Detect which cell encompasses the target text, then output its (x, y) center coordinate. 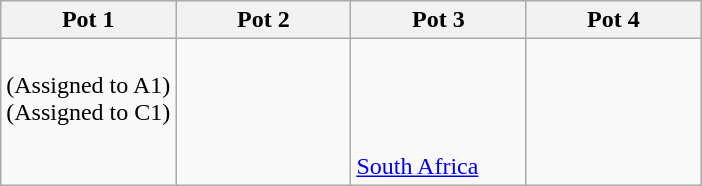
South Africa (438, 112)
Pot 4 (614, 20)
Pot 2 (264, 20)
Pot 3 (438, 20)
Pot 1 (88, 20)
(Assigned to A1) (Assigned to C1) (88, 112)
